Return (x, y) of the center of cell containing provided text 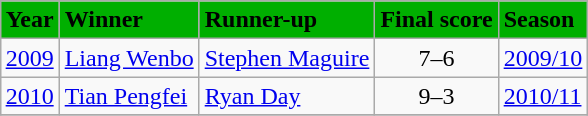
7–6 (436, 58)
2010 (30, 96)
2010/11 (543, 96)
2009 (30, 58)
Liang Wenbo (129, 58)
Season (543, 20)
Final score (436, 20)
Stephen Maguire (287, 58)
Tian Pengfei (129, 96)
9–3 (436, 96)
2009/10 (543, 58)
Ryan Day (287, 96)
Runner-up (287, 20)
Winner (129, 20)
Year (30, 20)
